Locate the cell with the specified text and output its (X, Y) center coordinate. 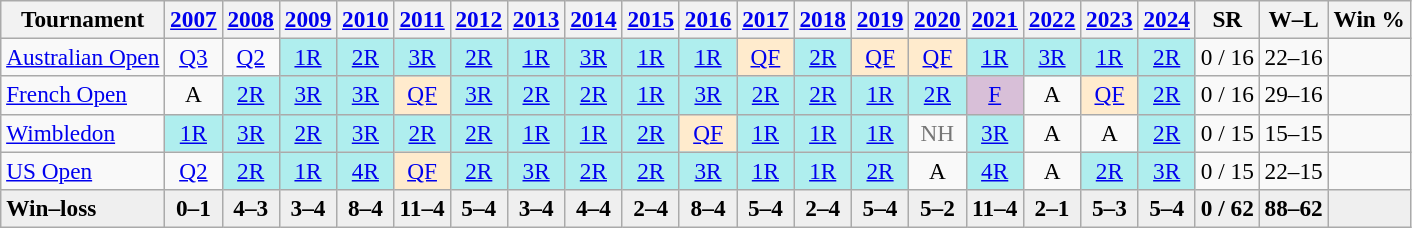
0–1 (194, 208)
22–15 (1294, 170)
2020 (938, 19)
2022 (1052, 19)
2012 (478, 19)
2016 (708, 19)
29–16 (1294, 95)
2024 (1166, 19)
SR (1227, 19)
4–3 (250, 208)
NH (938, 133)
5–3 (1110, 208)
2–1 (1052, 208)
2019 (880, 19)
F (994, 95)
4–4 (594, 208)
Win % (1369, 19)
2015 (650, 19)
Q3 (194, 57)
2010 (366, 19)
US Open (83, 170)
2023 (1110, 19)
Australian Open (83, 57)
2009 (308, 19)
0 / 62 (1227, 208)
W–L (1294, 19)
2013 (536, 19)
2021 (994, 19)
2014 (594, 19)
2011 (422, 19)
15–15 (1294, 133)
Wimbledon (83, 133)
88–62 (1294, 208)
Win–loss (83, 208)
22–16 (1294, 57)
French Open (83, 95)
Tournament (83, 19)
2018 (822, 19)
2008 (250, 19)
5–2 (938, 208)
2007 (194, 19)
2017 (766, 19)
